Detect which cell encompasses the target text, then output its [X, Y] center coordinate. 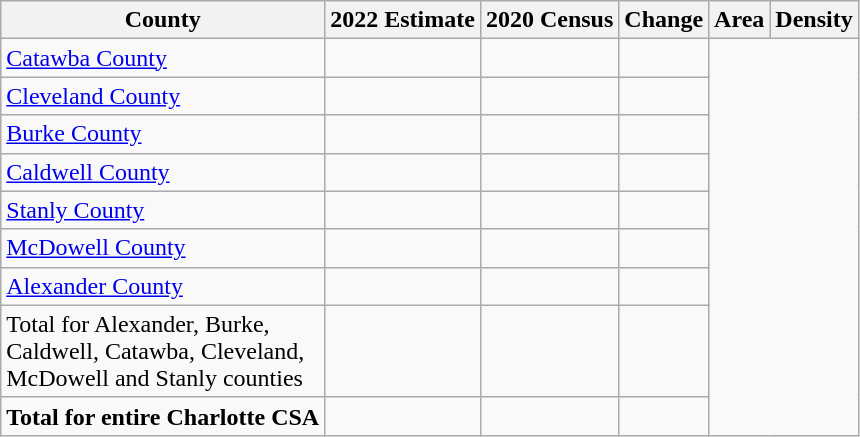
Stanly County [163, 210]
Change [664, 20]
Cleveland County [163, 96]
2022 Estimate [403, 20]
Density [814, 20]
Total for entire Charlotte CSA [163, 416]
Caldwell County [163, 172]
County [163, 20]
Alexander County [163, 286]
Catawba County [163, 58]
Burke County [163, 134]
McDowell County [163, 248]
2020 Census [549, 20]
Total for Alexander, Burke,Caldwell, Catawba, Cleveland,McDowell and Stanly counties [163, 351]
Area [740, 20]
